Return the (x, y) coordinate for the center point of the cell that contains the specified text.  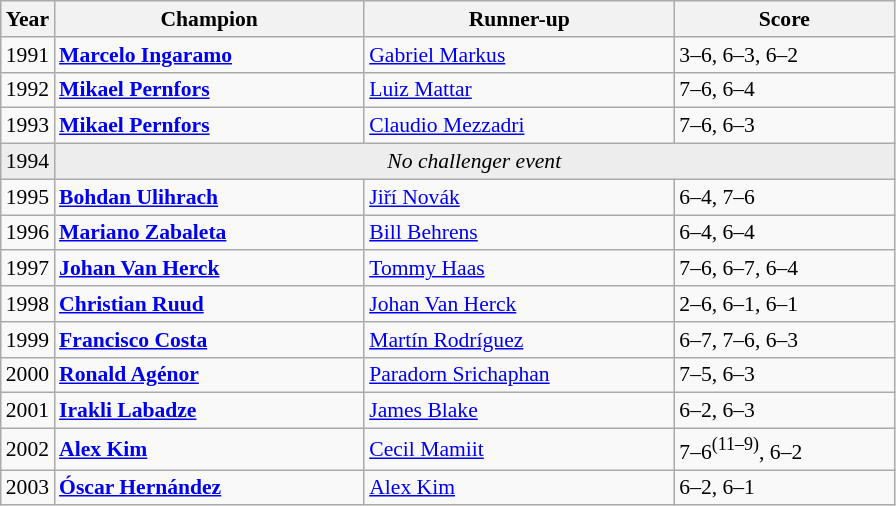
2001 (28, 411)
Tommy Haas (519, 269)
7–6, 6–7, 6–4 (784, 269)
6–4, 7–6 (784, 197)
7–6, 6–3 (784, 126)
2002 (28, 450)
Ronald Agénor (209, 375)
6–7, 7–6, 6–3 (784, 340)
Runner-up (519, 19)
Gabriel Markus (519, 55)
James Blake (519, 411)
Francisco Costa (209, 340)
Óscar Hernández (209, 488)
Year (28, 19)
1997 (28, 269)
Bohdan Ulihrach (209, 197)
1994 (28, 162)
7–6, 6–4 (784, 90)
1992 (28, 90)
Claudio Mezzadri (519, 126)
Christian Ruud (209, 304)
Martín Rodríguez (519, 340)
3–6, 6–3, 6–2 (784, 55)
2–6, 6–1, 6–1 (784, 304)
Marcelo Ingaramo (209, 55)
6–2, 6–1 (784, 488)
1996 (28, 233)
1995 (28, 197)
7–6(11–9), 6–2 (784, 450)
7–5, 6–3 (784, 375)
Luiz Mattar (519, 90)
1993 (28, 126)
2003 (28, 488)
2000 (28, 375)
Paradorn Srichaphan (519, 375)
Score (784, 19)
Bill Behrens (519, 233)
6–4, 6–4 (784, 233)
No challenger event (474, 162)
1998 (28, 304)
6–2, 6–3 (784, 411)
Irakli Labadze (209, 411)
Champion (209, 19)
1991 (28, 55)
Mariano Zabaleta (209, 233)
Cecil Mamiit (519, 450)
Jiří Novák (519, 197)
1999 (28, 340)
